Scan for the cell matching the given text and deliver its (X, Y) coordinate at center. 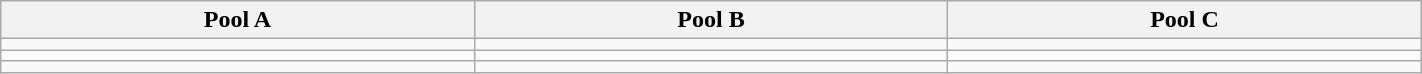
Pool C (1185, 20)
Pool A (238, 20)
Pool B (710, 20)
